For the text-containing cell, return its midpoint in [X, Y] coordinate format. 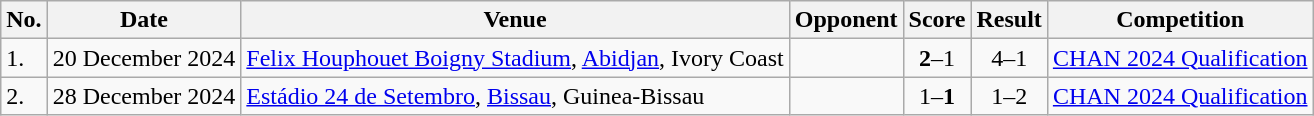
Result [1009, 20]
Opponent [846, 20]
4–1 [1009, 58]
28 December 2024 [144, 96]
Competition [1180, 20]
Date [144, 20]
2. [24, 96]
Felix Houphouet Boigny Stadium, Abidjan, Ivory Coast [515, 58]
Venue [515, 20]
No. [24, 20]
Estádio 24 de Setembro, Bissau, Guinea-Bissau [515, 96]
20 December 2024 [144, 58]
1. [24, 58]
Score [937, 20]
1–1 [937, 96]
2–1 [937, 58]
1–2 [1009, 96]
